From the cell containing the given text, extract its center point as [x, y] coordinate. 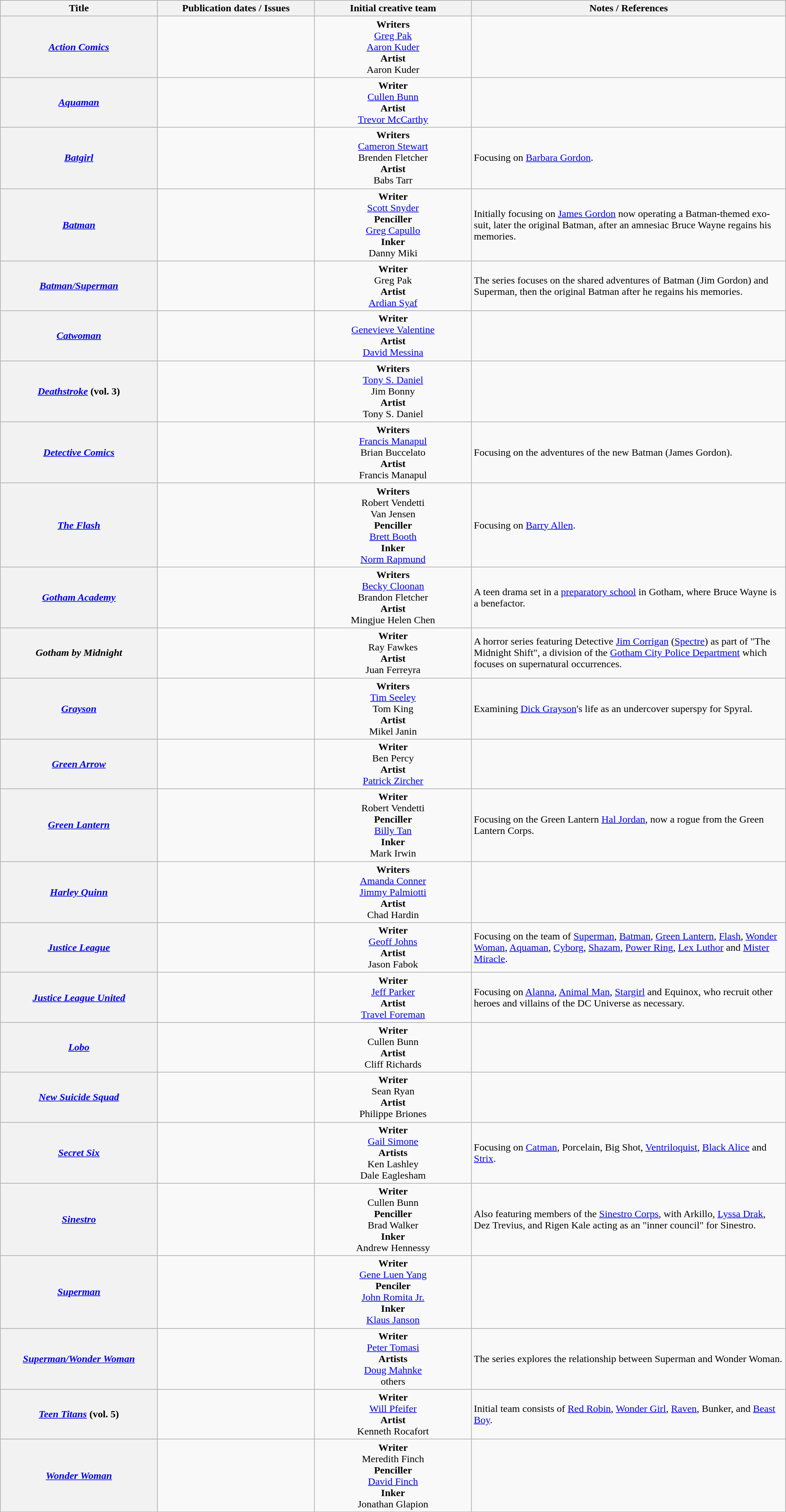
Focusing on Catman, Porcelain, Big Shot, Ventriloquist, Black Alice and Strix. [629, 1153]
WritersFrancis ManapulBrian BuccelatoArtistFrancis Manapul [393, 452]
Gotham Academy [79, 597]
Batgirl [79, 158]
Secret Six [79, 1153]
WriterWill PfeiferArtistKenneth Rocafort [393, 1414]
Focusing on Barbara Gordon. [629, 158]
Focusing on Alanna, Animal Man, Stargirl and Equinox, who recruit other heroes and villains of the DC Universe as necessary. [629, 998]
Action Comics [79, 47]
WriterGeoff JohnsArtistJason Fabok [393, 947]
WritersTim SeeleyTom KingArtistMikel Janin [393, 708]
Examining Dick Grayson's life as an undercover superspy for Spyral. [629, 708]
Title [79, 8]
The series focuses on the shared adventures of Batman (Jim Gordon) and Superman, then the original Batman after he regains his memories. [629, 286]
Aquaman [79, 102]
Gotham by Midnight [79, 653]
Focusing on the Green Lantern Hal Jordan, now a rogue from the Green Lantern Corps. [629, 825]
WriterGail SimoneArtistsKen LashleyDale Eaglesham [393, 1153]
Sinestro [79, 1220]
Batman/Superman [79, 286]
WriterSean RyanArtistPhilippe Briones [393, 1097]
Initial team consists of Red Robin, Wonder Girl, Raven, Bunker, and Beast Boy. [629, 1414]
WriterRobert VendettiPencillerBilly TanInkerMark Irwin [393, 825]
WritersGreg PakAaron KuderArtistAaron Kuder [393, 47]
WriterGene Luen YangPencilerJohn Romita Jr.InkerKlaus Janson [393, 1292]
WriterCullen BunnArtistCliff Richards [393, 1047]
Wonder Woman [79, 1475]
Harley Quinn [79, 892]
WriterGenevieve ValentineArtistDavid Messina [393, 336]
Justice League [79, 947]
WriterCullen BunnPencillerBrad WalkerInkerAndrew Hennessy [393, 1220]
Superman [79, 1292]
WritersTony S. DanielJim BonnyArtistTony S. Daniel [393, 391]
WritersRobert VendettiVan JensenPencillerBrett BoothInkerNorm Rapmund [393, 525]
WriterRay FawkesArtistJuan Ferreyra [393, 653]
Deathstroke (vol. 3) [79, 391]
WritersCameron StewartBrenden FletcherArtistBabs Tarr [393, 158]
Lobo [79, 1047]
A teen drama set in a preparatory school in Gotham, where Bruce Wayne is a benefactor. [629, 597]
WriterMeredith FinchPencillerDavid FinchInkerJonathan Glapion [393, 1475]
Focusing on Barry Allen. [629, 525]
Catwoman [79, 336]
WritersBecky CloonanBrandon FletcherArtistMingjue Helen Chen [393, 597]
Green Arrow [79, 764]
Initial creative team [393, 8]
Superman/Wonder Woman [79, 1359]
Also featuring members of the Sinestro Corps, with Arkillo, Lyssa Drak, Dez Trevius, and Rigen Kale acting as an "inner council" for Sinestro. [629, 1220]
WriterBen PercyArtistPatrick Zircher [393, 764]
Notes / References [629, 8]
Justice League United [79, 998]
Focusing on the adventures of the new Batman (James Gordon). [629, 452]
Detective Comics [79, 452]
Green Lantern [79, 825]
WriterScott SnyderPencillerGreg CapulloInkerDanny Miki [393, 224]
Teen Titans (vol. 5) [79, 1414]
Focusing on the team of Superman, Batman, Green Lantern, Flash, Wonder Woman, Aquaman, Cyborg, Shazam, Power Ring, Lex Luthor and Mister Miracle. [629, 947]
WriterCullen BunnArtistTrevor McCarthy [393, 102]
WriterJeff ParkerArtistTravel Foreman [393, 998]
The series explores the relationship between Superman and Wonder Woman. [629, 1359]
WriterPeter TomasiArtistsDoug Mahnkeothers [393, 1359]
Grayson [79, 708]
The Flash [79, 525]
WritersAmanda ConnerJimmy PalmiottiArtistChad Hardin [393, 892]
New Suicide Squad [79, 1097]
Publication dates / Issues [236, 8]
Batman [79, 224]
WriterGreg PakArtistArdian Syaf [393, 286]
